Search for the cell housing the specified text and yield its (X, Y) center coordinate. 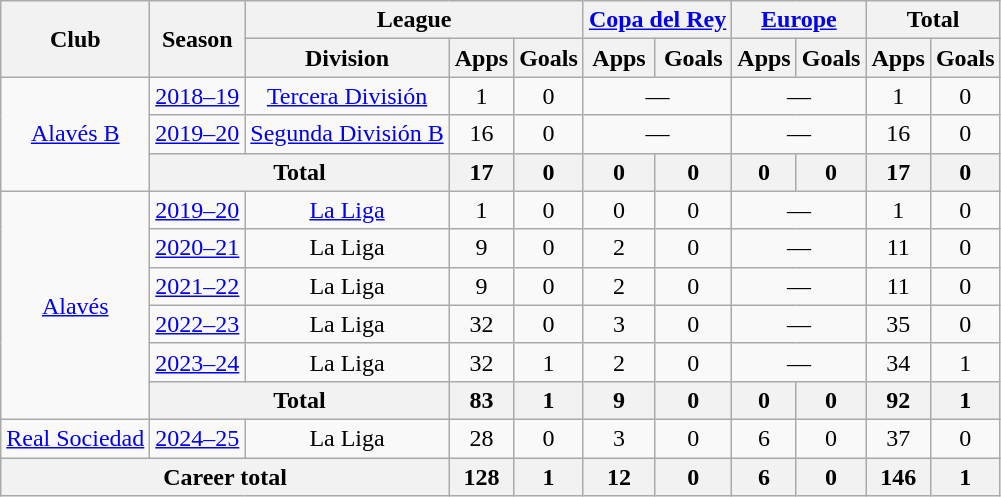
12 (618, 477)
2022–23 (198, 324)
Real Sociedad (76, 438)
37 (898, 438)
Segunda División B (347, 134)
Alavés B (76, 134)
Copa del Rey (657, 20)
Career total (225, 477)
92 (898, 400)
Europe (799, 20)
Season (198, 39)
2020–21 (198, 248)
Tercera División (347, 96)
146 (898, 477)
2023–24 (198, 362)
28 (481, 438)
2024–25 (198, 438)
Alavés (76, 305)
2018–19 (198, 96)
League (414, 20)
83 (481, 400)
Club (76, 39)
34 (898, 362)
35 (898, 324)
2021–22 (198, 286)
128 (481, 477)
Division (347, 58)
